Search for the cell housing the specified text and yield its (X, Y) center coordinate. 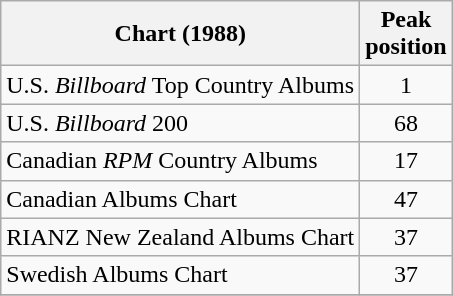
Peakposition (406, 34)
Canadian Albums Chart (180, 199)
RIANZ New Zealand Albums Chart (180, 237)
47 (406, 199)
Chart (1988) (180, 34)
Swedish Albums Chart (180, 275)
Canadian RPM Country Albums (180, 161)
U.S. Billboard 200 (180, 123)
17 (406, 161)
1 (406, 85)
68 (406, 123)
U.S. Billboard Top Country Albums (180, 85)
